Search for the cell housing the specified text and yield its [X, Y] center coordinate. 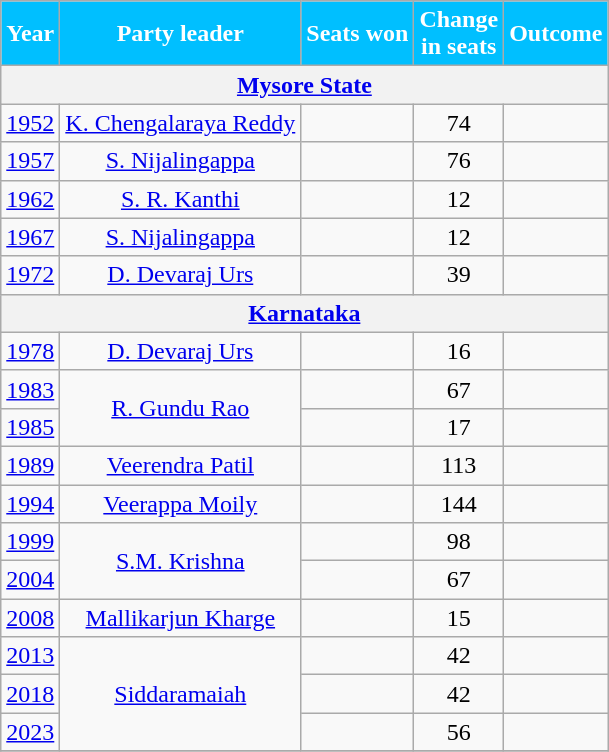
Year [30, 34]
74 [459, 123]
56 [459, 732]
R. Gundu Rao [180, 408]
2008 [30, 618]
1967 [30, 237]
76 [459, 161]
K. Chengalaraya Reddy [180, 123]
S. R. Kanthi [180, 199]
16 [459, 351]
2023 [30, 732]
1989 [30, 465]
Siddaramaiah [180, 694]
1983 [30, 389]
2018 [30, 694]
17 [459, 427]
1962 [30, 199]
Outcome [556, 34]
Mallikarjun Kharge [180, 618]
S.M. Krishna [180, 561]
1952 [30, 123]
39 [459, 275]
Karnataka [304, 313]
1957 [30, 161]
1994 [30, 503]
1972 [30, 275]
2013 [30, 656]
1985 [30, 427]
Mysore State [304, 85]
1978 [30, 351]
Seats won [358, 34]
Veerappa Moily [180, 503]
1999 [30, 542]
Party leader [180, 34]
15 [459, 618]
113 [459, 465]
Changein seats [459, 34]
98 [459, 542]
144 [459, 503]
Veerendra Patil [180, 465]
2004 [30, 580]
